Search for the cell housing the specified text and yield its (X, Y) center coordinate. 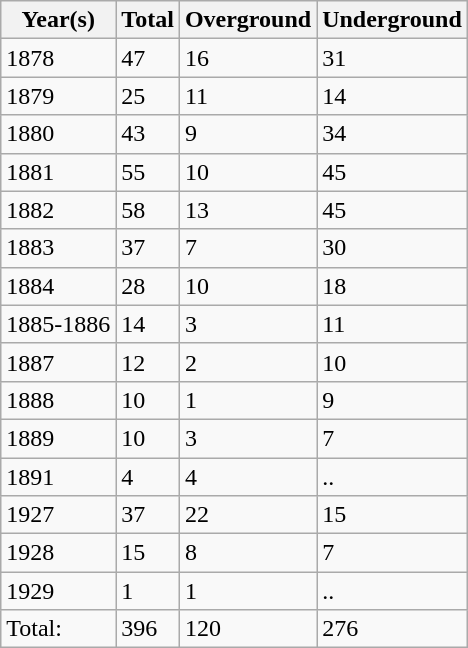
276 (392, 629)
1884 (58, 286)
22 (248, 515)
55 (148, 172)
1889 (58, 438)
58 (148, 210)
30 (392, 248)
47 (148, 58)
2 (248, 362)
34 (392, 134)
1879 (58, 96)
Total (148, 20)
1880 (58, 134)
396 (148, 629)
43 (148, 134)
120 (248, 629)
1881 (58, 172)
18 (392, 286)
1882 (58, 210)
1927 (58, 515)
31 (392, 58)
12 (148, 362)
1888 (58, 400)
Total: (58, 629)
Year(s) (58, 20)
1928 (58, 553)
1891 (58, 477)
25 (148, 96)
1929 (58, 591)
1883 (58, 248)
1887 (58, 362)
1885-1886 (58, 324)
8 (248, 553)
13 (248, 210)
1878 (58, 58)
16 (248, 58)
Overground (248, 20)
Underground (392, 20)
28 (148, 286)
